Find where the given text appears and provide that cell's center as [x, y] coordinate. 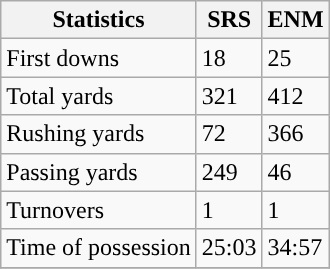
46 [296, 172]
Time of possession [99, 248]
321 [229, 96]
Turnovers [99, 210]
SRS [229, 20]
25 [296, 58]
366 [296, 134]
First downs [99, 58]
72 [229, 134]
Rushing yards [99, 134]
Passing yards [99, 172]
25:03 [229, 248]
18 [229, 58]
ENM [296, 20]
Total yards [99, 96]
412 [296, 96]
249 [229, 172]
Statistics [99, 20]
34:57 [296, 248]
